Identify which cell holds the provided text, then report its [X, Y] central coordinate. 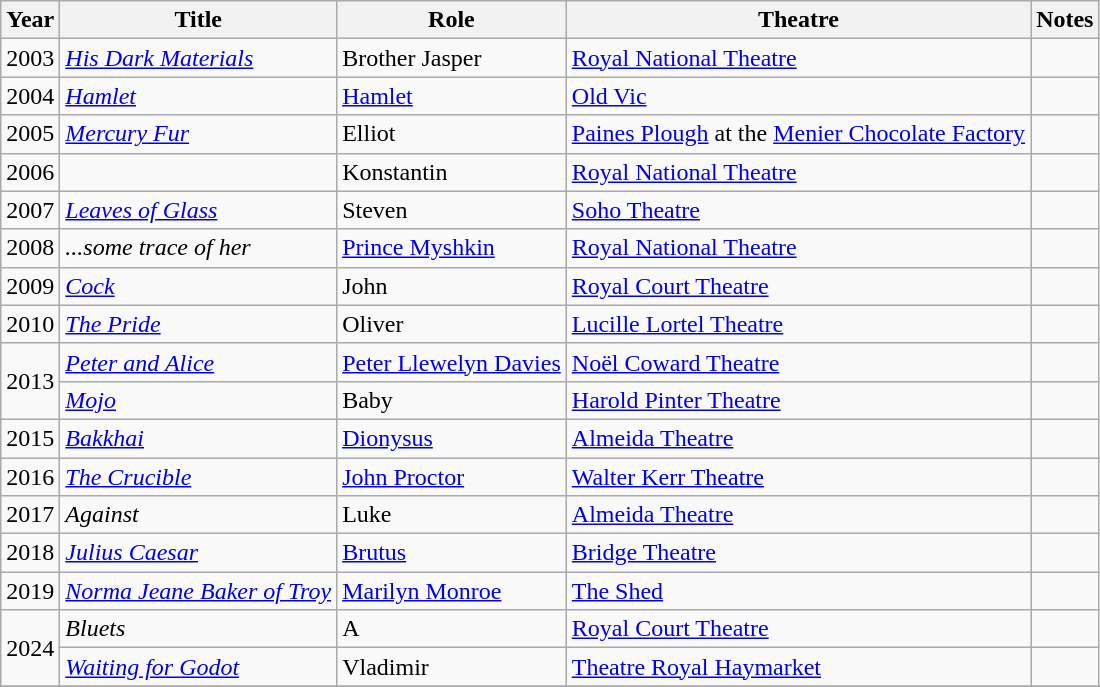
Noël Coward Theatre [798, 362]
Luke [452, 515]
John [452, 286]
Prince Myshkin [452, 248]
2004 [30, 96]
2017 [30, 515]
Peter Llewelyn Davies [452, 362]
Bakkhai [198, 438]
Oliver [452, 324]
Paines Plough at the Menier Chocolate Factory [798, 134]
Year [30, 20]
Role [452, 20]
Theatre [798, 20]
Bridge Theatre [798, 553]
Cock [198, 286]
2003 [30, 58]
The Crucible [198, 477]
Mercury Fur [198, 134]
Against [198, 515]
2019 [30, 591]
2006 [30, 172]
Harold Pinter Theatre [798, 400]
Bluets [198, 629]
Steven [452, 210]
Marilyn Monroe [452, 591]
Baby [452, 400]
2015 [30, 438]
His Dark Materials [198, 58]
...some trace of her [198, 248]
Elliot [452, 134]
Peter and Alice [198, 362]
Konstantin [452, 172]
Theatre Royal Haymarket [798, 667]
The Shed [798, 591]
2013 [30, 381]
Vladimir [452, 667]
Dionysus [452, 438]
2016 [30, 477]
Brutus [452, 553]
2010 [30, 324]
Old Vic [798, 96]
2024 [30, 648]
Julius Caesar [198, 553]
Leaves of Glass [198, 210]
2007 [30, 210]
2018 [30, 553]
Soho Theatre [798, 210]
Lucille Lortel Theatre [798, 324]
Notes [1065, 20]
2005 [30, 134]
Walter Kerr Theatre [798, 477]
2009 [30, 286]
Brother Jasper [452, 58]
2008 [30, 248]
Norma Jeane Baker of Troy [198, 591]
John Proctor [452, 477]
Waiting for Godot [198, 667]
Mojo [198, 400]
A [452, 629]
Title [198, 20]
The Pride [198, 324]
